Pinpoint the cell where the given text exists, returning its (X, Y) midpoint coordinate. 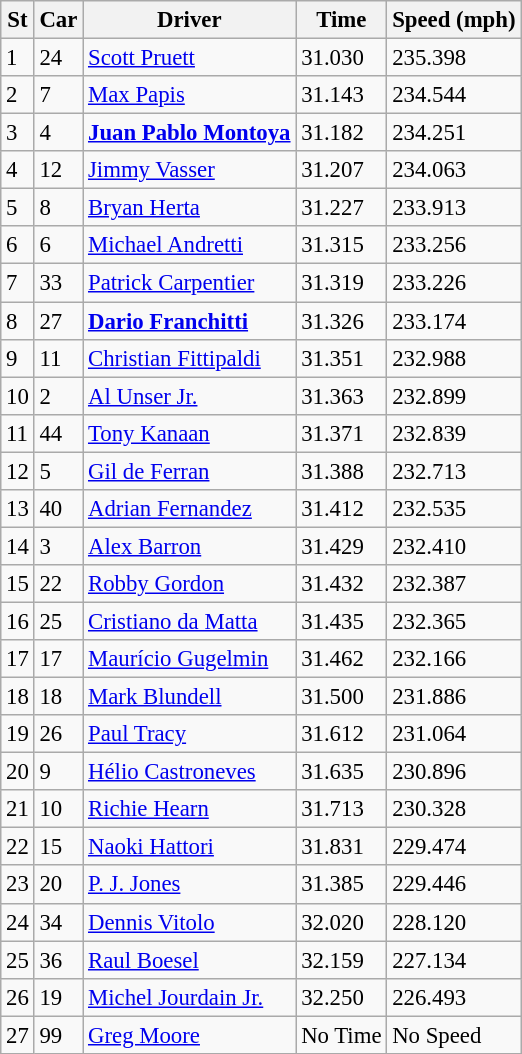
1 (18, 58)
Al Unser Jr. (190, 396)
31.385 (342, 885)
Adrian Fernandez (190, 509)
Patrick Carpentier (190, 283)
Paul Tracy (190, 734)
232.988 (454, 358)
234.063 (454, 170)
31.319 (342, 283)
228.120 (454, 922)
Car (58, 20)
234.251 (454, 133)
13 (18, 509)
40 (58, 509)
32.250 (342, 997)
31.371 (342, 433)
Alex Barron (190, 546)
Cristiano da Matta (190, 621)
Mark Blundell (190, 697)
P. J. Jones (190, 885)
31.435 (342, 621)
31.326 (342, 321)
31.182 (342, 133)
32.020 (342, 922)
232.535 (454, 509)
31.500 (342, 697)
233.256 (454, 245)
231.064 (454, 734)
31.831 (342, 847)
232.899 (454, 396)
233.174 (454, 321)
229.446 (454, 885)
227.134 (454, 960)
31.635 (342, 772)
Max Papis (190, 95)
Speed (mph) (454, 20)
No Speed (454, 1035)
234.544 (454, 95)
31.432 (342, 584)
16 (18, 621)
31.030 (342, 58)
Dennis Vitolo (190, 922)
14 (18, 546)
31.429 (342, 546)
21 (18, 809)
Tony Kanaan (190, 433)
233.913 (454, 208)
31.227 (342, 208)
99 (58, 1035)
232.410 (454, 546)
31.351 (342, 358)
23 (18, 885)
232.713 (454, 471)
Time (342, 20)
Hélio Castroneves (190, 772)
Michael Andretti (190, 245)
Robby Gordon (190, 584)
31.612 (342, 734)
36 (58, 960)
233.226 (454, 283)
226.493 (454, 997)
31.713 (342, 809)
232.387 (454, 584)
230.328 (454, 809)
32.159 (342, 960)
Greg Moore (190, 1035)
31.315 (342, 245)
Driver (190, 20)
235.398 (454, 58)
Maurício Gugelmin (190, 659)
Bryan Herta (190, 208)
31.412 (342, 509)
Naoki Hattori (190, 847)
231.886 (454, 697)
31.388 (342, 471)
Jimmy Vasser (190, 170)
229.474 (454, 847)
232.166 (454, 659)
Richie Hearn (190, 809)
44 (58, 433)
33 (58, 283)
St (18, 20)
230.896 (454, 772)
Gil de Ferran (190, 471)
34 (58, 922)
Dario Franchitti (190, 321)
No Time (342, 1035)
232.839 (454, 433)
Juan Pablo Montoya (190, 133)
232.365 (454, 621)
31.207 (342, 170)
Raul Boesel (190, 960)
Christian Fittipaldi (190, 358)
31.143 (342, 95)
31.363 (342, 396)
31.462 (342, 659)
Scott Pruett (190, 58)
Michel Jourdain Jr. (190, 997)
